Return the [X, Y] coordinate for the center point of the cell that contains the specified text.  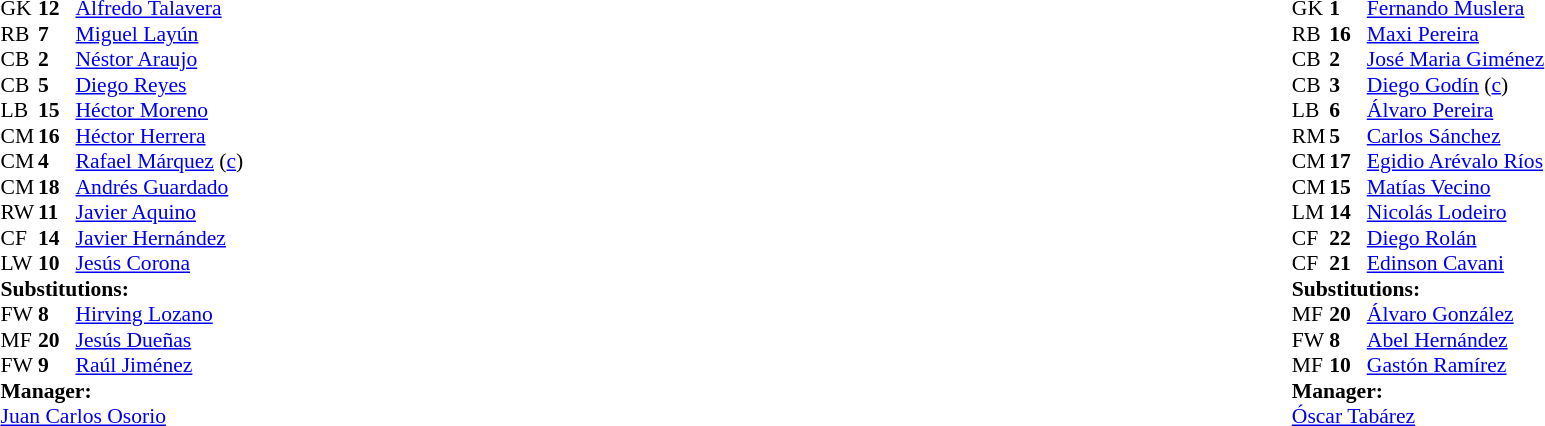
Javier Hernández [160, 238]
LM [1311, 213]
Héctor Moreno [160, 111]
Diego Reyes [160, 85]
Diego Rolán [1456, 238]
Edinson Cavani [1456, 263]
7 [57, 34]
Carlos Sánchez [1456, 136]
Gastón Ramírez [1456, 365]
Abel Hernández [1456, 340]
Miguel Layún [160, 34]
4 [57, 161]
Matías Vecino [1456, 187]
Álvaro González [1456, 315]
18 [57, 187]
Álvaro Pereira [1456, 111]
Nicolás Lodeiro [1456, 213]
Raúl Jiménez [160, 365]
Héctor Herrera [160, 136]
22 [1348, 238]
Andrés Guardado [160, 187]
11 [57, 213]
RW [19, 213]
Jesús Dueñas [160, 340]
Néstor Araujo [160, 59]
Egidio Arévalo Ríos [1456, 161]
RM [1311, 136]
17 [1348, 161]
21 [1348, 263]
José Maria Giménez [1456, 59]
Maxi Pereira [1456, 34]
Jesús Corona [160, 263]
LW [19, 263]
Hirving Lozano [160, 315]
9 [57, 365]
Rafael Márquez (c) [160, 161]
Diego Godín (c) [1456, 85]
Javier Aquino [160, 213]
6 [1348, 111]
3 [1348, 85]
